Search for the cell housing the specified text and yield its (X, Y) center coordinate. 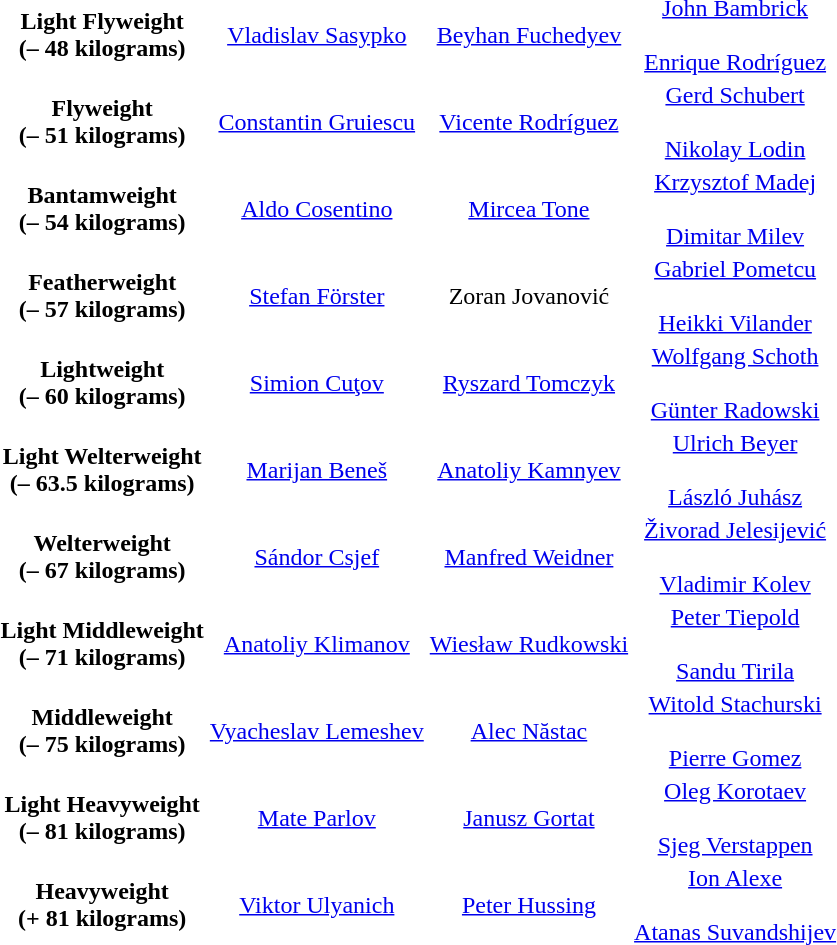
Alec Năstac (528, 731)
Manfred Weidner (528, 557)
Anatoliy Kamnyev (528, 470)
Marijan Beneš (316, 470)
Aldo Cosentino (316, 209)
Wiesław Rudkowski (528, 644)
Zoran Jovanović (528, 296)
Mircea Tone (528, 209)
Sándor Csjef (316, 557)
Vicente Rodríguez (528, 122)
Vyacheslav Lemeshev (316, 731)
Anatoliy Klimanov (316, 644)
Ryszard Tomczyk (528, 383)
Simion Cuţov (316, 383)
Stefan Förster (316, 296)
Constantin Gruiescu (316, 122)
Janusz Gortat (528, 818)
Mate Parlov (316, 818)
